Determine the (x, y) coordinate at the center of the cell enclosing the given text.  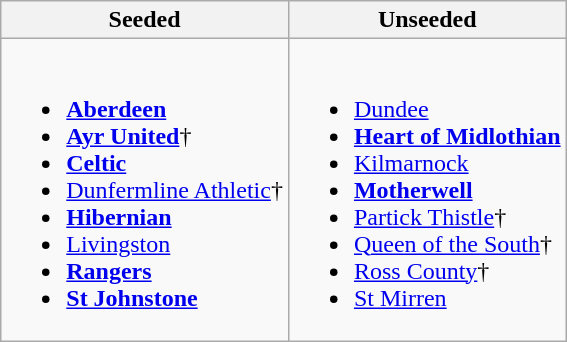
Unseeded (427, 20)
AberdeenAyr United†CelticDunfermline Athletic†HibernianLivingstonRangersSt Johnstone (145, 190)
DundeeHeart of MidlothianKilmarnockMotherwellPartick Thistle†Queen of the South†Ross County†St Mirren (427, 190)
Seeded (145, 20)
